Capture the cell that displays the provided text and extract its (X, Y) central coordinate. 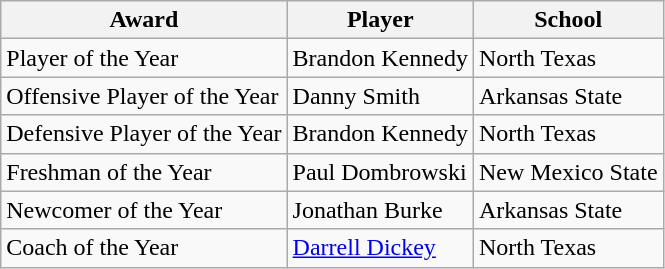
Paul Dombrowski (380, 172)
Danny Smith (380, 96)
School (568, 20)
Player (380, 20)
Defensive Player of the Year (144, 134)
Coach of the Year (144, 248)
Player of the Year (144, 58)
Offensive Player of the Year (144, 96)
Freshman of the Year (144, 172)
Award (144, 20)
New Mexico State (568, 172)
Darrell Dickey (380, 248)
Newcomer of the Year (144, 210)
Jonathan Burke (380, 210)
